Locate the cell with the specified text and output its [X, Y] center coordinate. 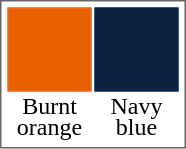
Burnt orange [50, 117]
Navy blue [136, 117]
